Extract the (x, y) coordinate from the center of the cell holding the provided text.  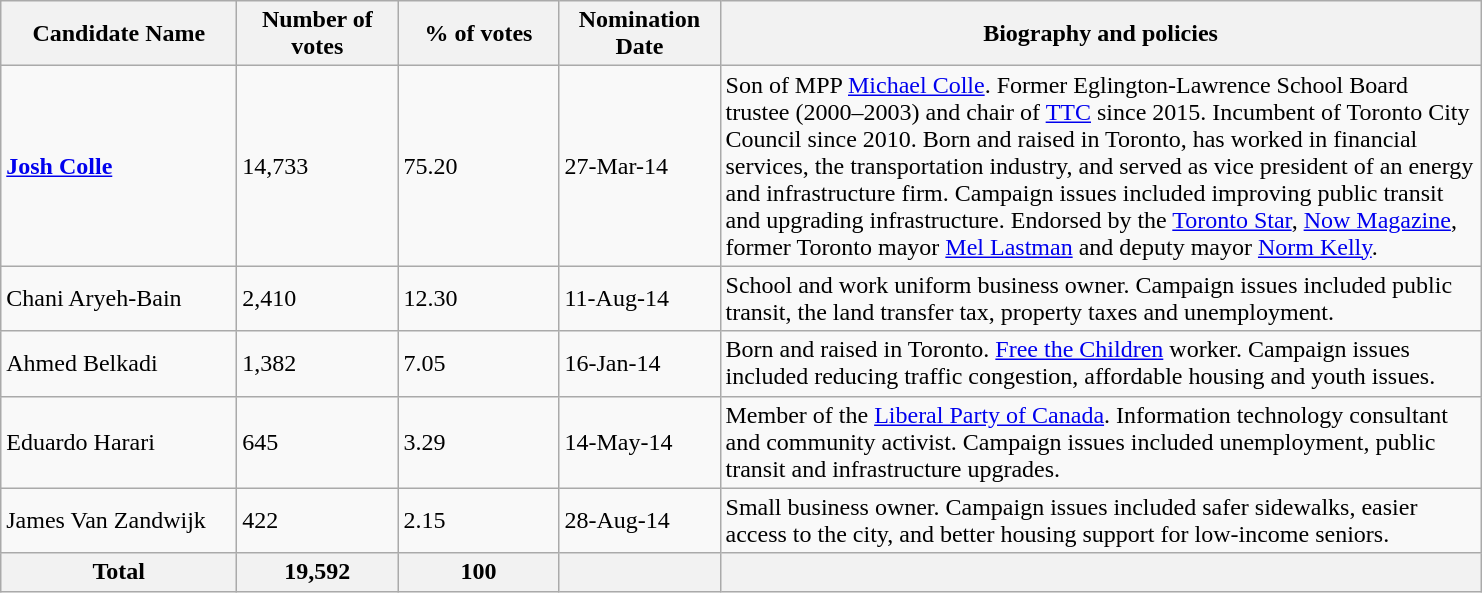
Candidate Name (119, 34)
Born and raised in Toronto. Free the Children worker. Campaign issues included reducing traffic congestion, affordable housing and youth issues. (1100, 364)
Small business owner. Campaign issues included safer sidewalks, easier access to the city, and better housing support for low-income seniors. (1100, 520)
422 (318, 520)
James Van Zandwijk (119, 520)
28-Aug-14 (640, 520)
27-Mar-14 (640, 166)
12.30 (478, 298)
14,733 (318, 166)
Ahmed Belkadi (119, 364)
Total (119, 572)
Biography and policies (1100, 34)
14-May-14 (640, 442)
Chani Aryeh-Bain (119, 298)
11-Aug-14 (640, 298)
3.29 (478, 442)
100 (478, 572)
645 (318, 442)
1,382 (318, 364)
16-Jan-14 (640, 364)
Number of votes (318, 34)
Eduardo Harari (119, 442)
% of votes (478, 34)
Josh Colle (119, 166)
2.15 (478, 520)
Nomination Date (640, 34)
75.20 (478, 166)
19,592 (318, 572)
2,410 (318, 298)
7.05 (478, 364)
School and work uniform business owner. Campaign issues included public transit, the land transfer tax, property taxes and unemployment. (1100, 298)
